For the text-containing cell, return its midpoint in [x, y] coordinate format. 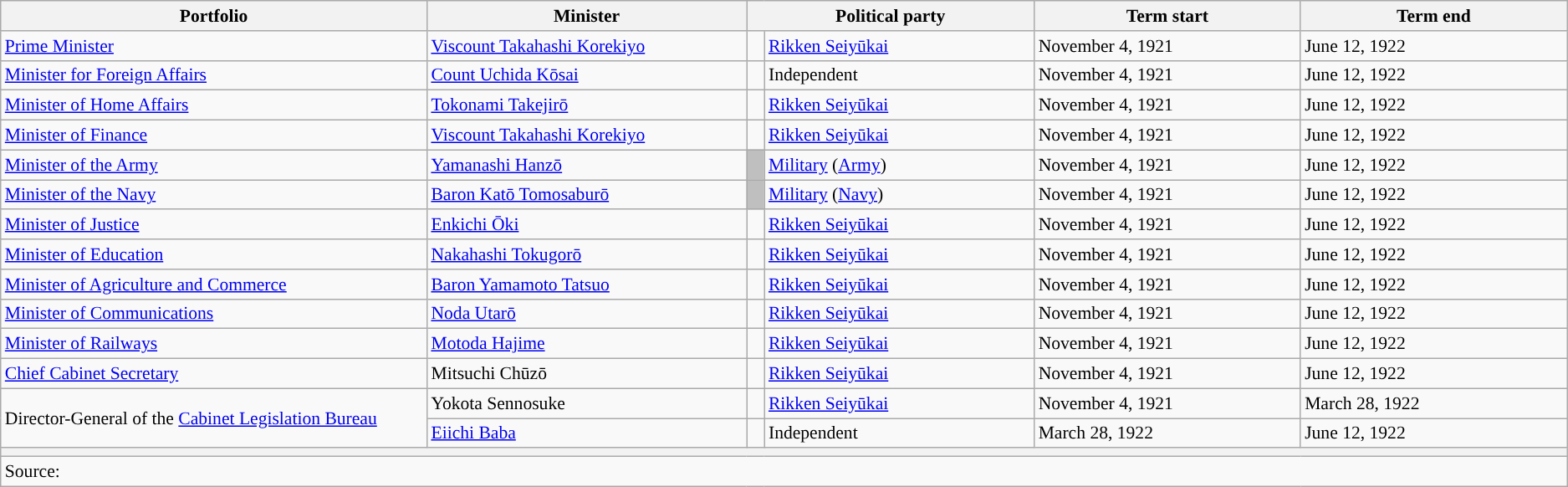
Eiichi Baba [586, 433]
Minister of Education [214, 254]
Mitsuchi Chūzō [586, 374]
Tokonami Takejirō [586, 105]
Portfolio [214, 16]
Minister of Communications [214, 314]
Military (Army) [900, 165]
Political party [891, 16]
Minister of Home Affairs [214, 105]
Minister [586, 16]
Count Uchida Kōsai [586, 75]
Minister of Finance [214, 136]
Minister of Agriculture and Commerce [214, 285]
Motoda Hajime [586, 344]
Minister of Justice [214, 225]
Chief Cabinet Secretary [214, 374]
Noda Utarō [586, 314]
Term end [1433, 16]
Baron Katō Tomosaburō [586, 195]
Minister of the Navy [214, 195]
Term start [1167, 16]
Director-General of the Cabinet Legislation Bureau [214, 418]
Military (Navy) [900, 195]
Nakahashi Tokugorō [586, 254]
Prime Minister [214, 46]
Yamanashi Hanzō [586, 165]
Enkichi Ōki [586, 225]
Source: [784, 472]
Baron Yamamoto Tatsuo [586, 285]
Minister of the Army [214, 165]
Minister of Railways [214, 344]
Minister for Foreign Affairs [214, 75]
Yokota Sennosuke [586, 403]
